Locate the cell with the specified text and output its [x, y] center coordinate. 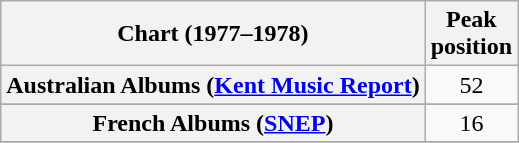
Peakposition [471, 34]
16 [471, 123]
Australian Albums (Kent Music Report) [213, 85]
Chart (1977–1978) [213, 34]
52 [471, 85]
French Albums (SNEP) [213, 123]
